Determine the [x, y] coordinate at the center of the cell enclosing the given text.  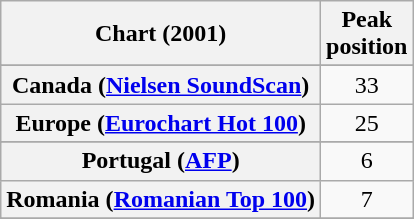
Portugal (AFP) [161, 161]
Chart (2001) [161, 34]
Romania (Romanian Top 100) [161, 199]
Europe (Eurochart Hot 100) [161, 123]
33 [367, 85]
6 [367, 161]
Canada (Nielsen SoundScan) [161, 85]
7 [367, 199]
25 [367, 123]
Peakposition [367, 34]
